Return the [x, y] coordinate for the center point of the cell that contains the specified text.  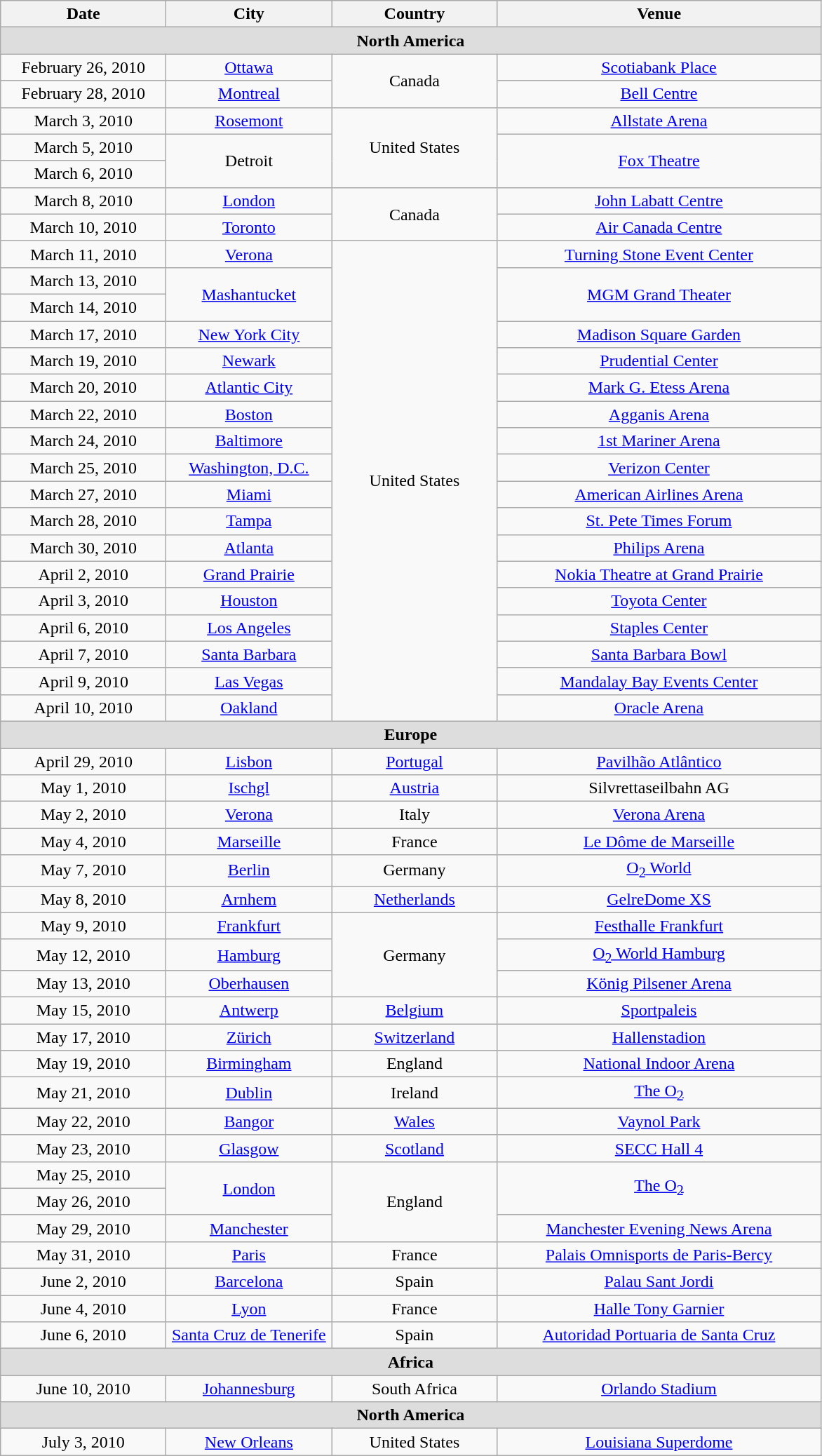
Manchester [249, 1228]
Marseille [249, 842]
Berlin [249, 870]
Zürich [249, 1037]
O2 World Hamburg [659, 955]
Wales [415, 1121]
Fox Theatre [659, 161]
Toyota Center [659, 601]
Santa Barbara [249, 654]
MGM Grand Theater [659, 294]
Ottawa [249, 67]
SECC Hall 4 [659, 1148]
Montreal [249, 94]
Oberhausen [249, 984]
Netherlands [415, 899]
May 21, 2010 [83, 1093]
Agganis Arena [659, 414]
Prudential Center [659, 361]
Grand Prairie [249, 574]
König Pilsener Arena [659, 984]
Mandalay Bay Events Center [659, 681]
Boston [249, 414]
Orlando Stadium [659, 1389]
Bangor [249, 1121]
Staples Center [659, 628]
Country [415, 14]
Allstate Arena [659, 121]
May 12, 2010 [83, 955]
Dublin [249, 1093]
Tampa [249, 521]
Verona Arena [659, 815]
Turning Stone Event Center [659, 254]
Ischgl [249, 788]
March 5, 2010 [83, 147]
Date [83, 14]
March 13, 2010 [83, 281]
Belgium [415, 1011]
Mark G. Etess Arena [659, 388]
March 28, 2010 [83, 521]
Philips Arena [659, 548]
May 2, 2010 [83, 815]
April 10, 2010 [83, 708]
Portugal [415, 761]
Le Dôme de Marseille [659, 842]
American Airlines Arena [659, 494]
Las Vegas [249, 681]
February 28, 2010 [83, 94]
Frankfurt [249, 926]
April 6, 2010 [83, 628]
City [249, 14]
June 10, 2010 [83, 1389]
May 26, 2010 [83, 1201]
Johannesburg [249, 1389]
April 3, 2010 [83, 601]
New Orleans [249, 1442]
Atlantic City [249, 388]
Hamburg [249, 955]
May 1, 2010 [83, 788]
Silvrettaseilbahn AG [659, 788]
Madison Square Garden [659, 335]
Lyon [249, 1309]
March 11, 2010 [83, 254]
Festhalle Frankfurt [659, 926]
John Labatt Centre [659, 201]
Antwerp [249, 1011]
May 29, 2010 [83, 1228]
Verizon Center [659, 468]
Toronto [249, 227]
Sportpaleis [659, 1011]
Palau Sant Jordi [659, 1282]
Manchester Evening News Arena [659, 1228]
Washington, D.C. [249, 468]
Arnhem [249, 899]
Miami [249, 494]
Rosemont [249, 121]
Santa Cruz de Tenerife [249, 1335]
Houston [249, 601]
GelreDome XS [659, 899]
1st Mariner Arena [659, 441]
March 19, 2010 [83, 361]
July 3, 2010 [83, 1442]
Paris [249, 1255]
March 25, 2010 [83, 468]
Vaynol Park [659, 1121]
Austria [415, 788]
April 9, 2010 [83, 681]
Santa Barbara Bowl [659, 654]
May 15, 2010 [83, 1011]
Barcelona [249, 1282]
Ireland [415, 1093]
June 4, 2010 [83, 1309]
New York City [249, 335]
April 7, 2010 [83, 654]
March 17, 2010 [83, 335]
May 31, 2010 [83, 1255]
South Africa [415, 1389]
March 10, 2010 [83, 227]
Bell Centre [659, 94]
March 14, 2010 [83, 307]
Palais Omnisports de Paris-Bercy [659, 1255]
Pavilhão Atlântico [659, 761]
March 24, 2010 [83, 441]
May 17, 2010 [83, 1037]
Baltimore [249, 441]
May 13, 2010 [83, 984]
Halle Tony Garnier [659, 1309]
Africa [411, 1362]
April 29, 2010 [83, 761]
March 20, 2010 [83, 388]
March 30, 2010 [83, 548]
Glasgow [249, 1148]
Oracle Arena [659, 708]
Italy [415, 815]
March 8, 2010 [83, 201]
May 22, 2010 [83, 1121]
Louisiana Superdome [659, 1442]
Scotland [415, 1148]
May 9, 2010 [83, 926]
Scotiabank Place [659, 67]
Detroit [249, 161]
March 6, 2010 [83, 174]
St. Pete Times Forum [659, 521]
Newark [249, 361]
Europe [411, 734]
February 26, 2010 [83, 67]
Venue [659, 14]
March 3, 2010 [83, 121]
Hallenstadion [659, 1037]
April 2, 2010 [83, 574]
May 4, 2010 [83, 842]
May 7, 2010 [83, 870]
June 2, 2010 [83, 1282]
March 27, 2010 [83, 494]
March 22, 2010 [83, 414]
O2 World [659, 870]
May 19, 2010 [83, 1064]
May 8, 2010 [83, 899]
Los Angeles [249, 628]
Oakland [249, 708]
Switzerland [415, 1037]
Mashantucket [249, 294]
June 6, 2010 [83, 1335]
Nokia Theatre at Grand Prairie [659, 574]
Birmingham [249, 1064]
Autoridad Portuaria de Santa Cruz [659, 1335]
Lisbon [249, 761]
May 25, 2010 [83, 1175]
Atlanta [249, 548]
Air Canada Centre [659, 227]
National Indoor Arena [659, 1064]
May 23, 2010 [83, 1148]
